Find where the given text appears and provide that cell's center as (x, y) coordinate. 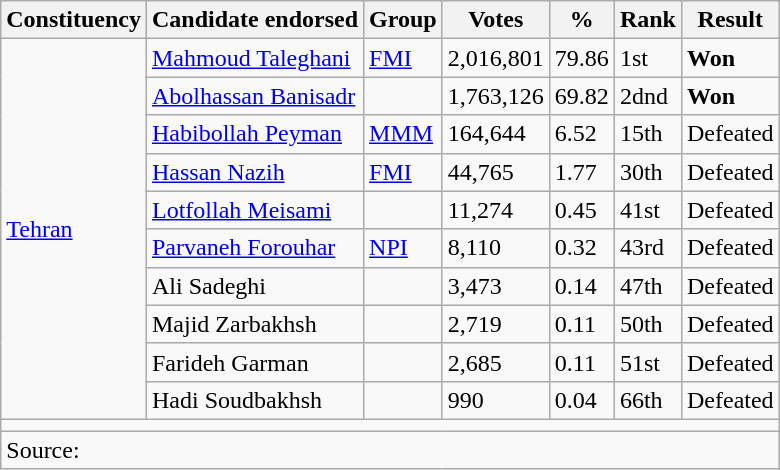
Group (404, 20)
41st (648, 210)
% (582, 20)
1st (648, 58)
990 (496, 400)
0.04 (582, 400)
Mahmoud Taleghani (254, 58)
NPI (404, 248)
2,016,801 (496, 58)
2,719 (496, 324)
Farideh Garman (254, 362)
Votes (496, 20)
15th (648, 134)
79.86 (582, 58)
Parvaneh Forouhar (254, 248)
Abolhassan Banisadr (254, 96)
0.45 (582, 210)
Habibollah Peyman (254, 134)
3,473 (496, 286)
8,110 (496, 248)
1,763,126 (496, 96)
47th (648, 286)
6.52 (582, 134)
50th (648, 324)
0.14 (582, 286)
2,685 (496, 362)
Rank (648, 20)
Hadi Soudbakhsh (254, 400)
164,644 (496, 134)
43rd (648, 248)
Ali Sadeghi (254, 286)
44,765 (496, 172)
1.77 (582, 172)
30th (648, 172)
Tehran (74, 230)
Candidate endorsed (254, 20)
51st (648, 362)
MMM (404, 134)
Constituency (74, 20)
2dnd (648, 96)
Majid Zarbakhsh (254, 324)
0.32 (582, 248)
11,274 (496, 210)
66th (648, 400)
Source: (390, 449)
Lotfollah Meisami (254, 210)
Hassan Nazih (254, 172)
69.82 (582, 96)
Result (730, 20)
